Provide the (X, Y) coordinate of the cell's center where the given text is located.  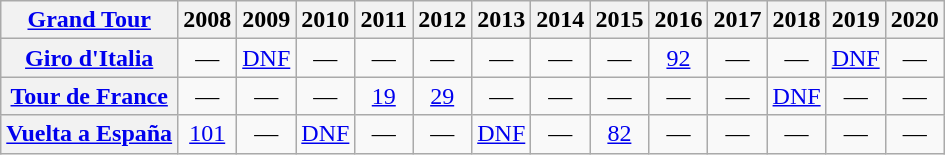
2017 (738, 20)
19 (384, 96)
2012 (442, 20)
Tour de France (90, 96)
2010 (326, 20)
2011 (384, 20)
2020 (914, 20)
2016 (678, 20)
101 (208, 134)
2008 (208, 20)
Grand Tour (90, 20)
92 (678, 58)
2018 (796, 20)
2015 (620, 20)
2013 (502, 20)
29 (442, 96)
82 (620, 134)
2014 (560, 20)
Vuelta a España (90, 134)
2009 (266, 20)
2019 (856, 20)
Giro d'Italia (90, 58)
